Extract the [X, Y] coordinate from the center of the cell holding the provided text.  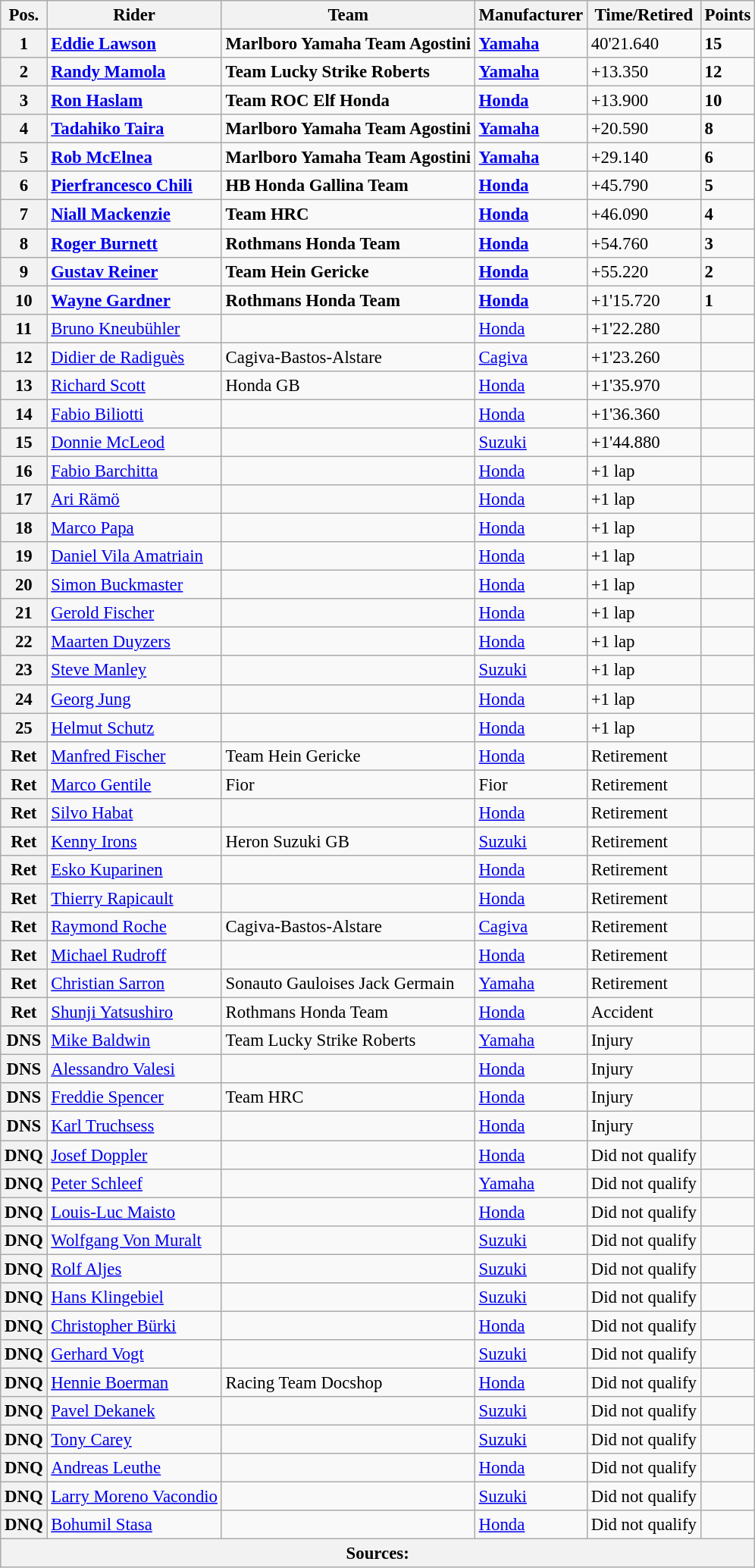
Team [348, 15]
Points [728, 15]
Ari Rämö [134, 499]
Fabio Barchitta [134, 471]
19 [24, 556]
Michael Rudroff [134, 956]
Time/Retired [644, 15]
Rolf Aljes [134, 1269]
Niall Mackenzie [134, 214]
Christian Sarron [134, 984]
16 [24, 471]
Hans Klingebiel [134, 1297]
Eddie Lawson [134, 44]
Freddie Spencer [134, 1098]
+1'35.970 [644, 386]
Sources: [377, 1554]
+13.900 [644, 101]
22 [24, 642]
Fabio Biliotti [134, 414]
Randy Mamola [134, 72]
9 [24, 271]
11 [24, 328]
+13.350 [644, 72]
+1'36.360 [644, 414]
Alessandro Valesi [134, 1069]
Andreas Leuthe [134, 1468]
Accident [644, 1012]
40'21.640 [644, 44]
+55.220 [644, 271]
Roger Burnett [134, 243]
Georg Jung [134, 699]
18 [24, 528]
Thierry Rapicault [134, 898]
Christopher Bürki [134, 1325]
+46.090 [644, 214]
Donnie McLeod [134, 443]
+45.790 [644, 186]
Esko Kuparinen [134, 870]
25 [24, 728]
Louis-Luc Maisto [134, 1212]
20 [24, 585]
Larry Moreno Vacondio [134, 1497]
Pavel Dekanek [134, 1411]
Pierfrancesco Chili [134, 186]
HB Honda Gallina Team [348, 186]
Tony Carey [134, 1440]
+1'15.720 [644, 300]
+1'44.880 [644, 443]
Manfred Fischer [134, 756]
Daniel Vila Amatriain [134, 556]
Maarten Duyzers [134, 642]
Wolfgang Von Muralt [134, 1240]
Pos. [24, 15]
Honda GB [348, 386]
21 [24, 613]
Racing Team Docshop [348, 1382]
7 [24, 214]
23 [24, 671]
Sonauto Gauloises Jack Germain [348, 984]
17 [24, 499]
Bruno Kneubühler [134, 328]
Helmut Schutz [134, 728]
Marco Papa [134, 528]
+1'23.260 [644, 357]
Kenny Irons [134, 841]
Peter Schleef [134, 1183]
Shunji Yatsushiro [134, 1012]
Didier de Radiguès [134, 357]
Marco Gentile [134, 784]
Karl Truchsess [134, 1126]
Tadahiko Taira [134, 129]
+1'22.280 [644, 328]
Ron Haslam [134, 101]
Raymond Roche [134, 927]
Steve Manley [134, 671]
Heron Suzuki GB [348, 841]
Simon Buckmaster [134, 585]
Hennie Boerman [134, 1382]
Mike Baldwin [134, 1041]
13 [24, 386]
Gustav Reiner [134, 271]
14 [24, 414]
Manufacturer [531, 15]
Gerold Fischer [134, 613]
Bohumil Stasa [134, 1525]
+29.140 [644, 158]
Josef Doppler [134, 1155]
+54.760 [644, 243]
Team ROC Elf Honda [348, 101]
Wayne Gardner [134, 300]
Gerhard Vogt [134, 1354]
+20.590 [644, 129]
Richard Scott [134, 386]
Silvo Habat [134, 813]
Rider [134, 15]
Rob McElnea [134, 158]
24 [24, 699]
